Scan for the cell matching the given text and deliver its [X, Y] coordinate at center. 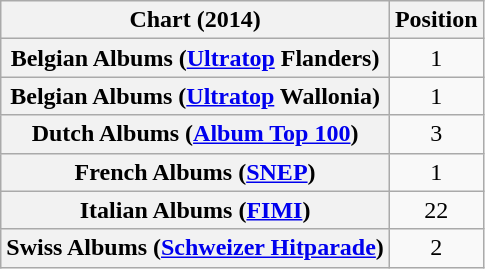
Belgian Albums (Ultratop Flanders) [196, 58]
Italian Albums (FIMI) [196, 210]
3 [436, 134]
Chart (2014) [196, 20]
Dutch Albums (Album Top 100) [196, 134]
2 [436, 248]
Belgian Albums (Ultratop Wallonia) [196, 96]
Position [436, 20]
French Albums (SNEP) [196, 172]
Swiss Albums (Schweizer Hitparade) [196, 248]
22 [436, 210]
